Return the (x, y) coordinate for the center point of the cell that contains the specified text.  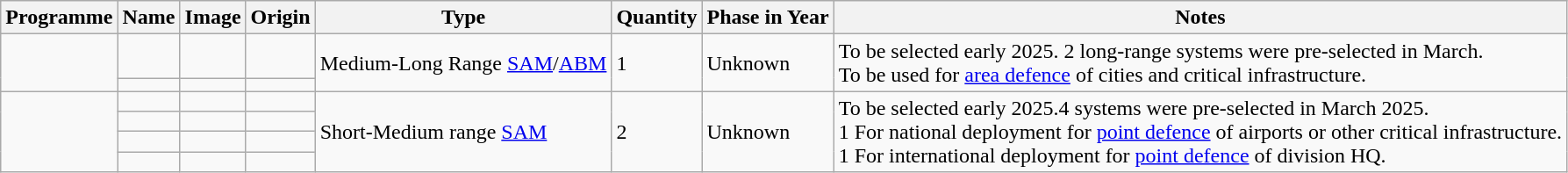
Medium-Long Range SAM/ABM (463, 63)
Short-Medium range SAM (463, 132)
Name (149, 18)
Notes (1200, 18)
Image (212, 18)
Origin (281, 18)
Quantity (656, 18)
2 (656, 132)
Type (463, 18)
Programme (60, 18)
To be selected early 2025. 2 long-range systems were pre-selected in March.To be used for area defence of cities and critical infrastructure. (1200, 63)
Phase in Year (768, 18)
1 (656, 63)
